Detect which cell encompasses the target text, then output its (x, y) center coordinate. 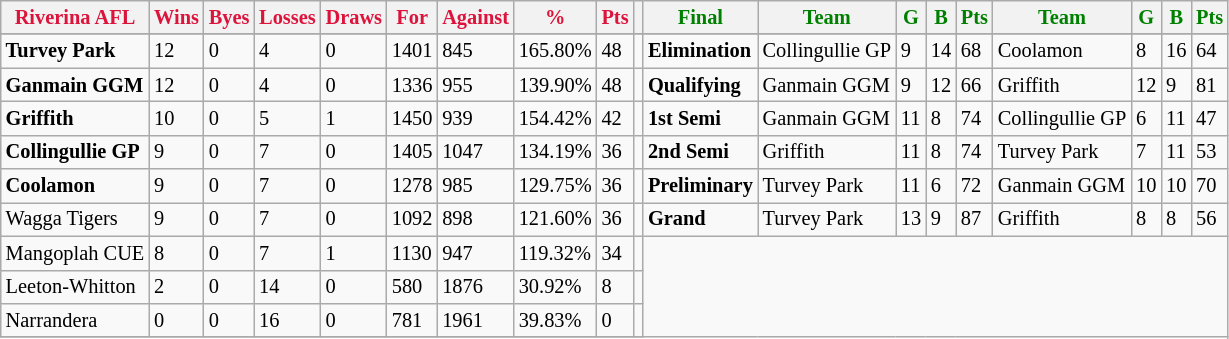
Losses (287, 17)
Byes (229, 17)
Qualifying (700, 85)
64 (1210, 51)
165.80% (556, 51)
781 (412, 320)
56 (1210, 219)
939 (476, 118)
1130 (412, 253)
1st Semi (700, 118)
Preliminary (700, 186)
34 (616, 253)
Wins (176, 17)
66 (974, 85)
Wagga Tigers (75, 219)
47 (1210, 118)
1450 (412, 118)
985 (476, 186)
898 (476, 219)
1336 (412, 85)
Narrandera (75, 320)
1961 (476, 320)
30.92% (556, 287)
68 (974, 51)
53 (1210, 152)
947 (476, 253)
70 (1210, 186)
580 (412, 287)
Against (476, 17)
845 (476, 51)
2 (176, 287)
119.32% (556, 253)
955 (476, 85)
134.19% (556, 152)
13 (911, 219)
129.75% (556, 186)
87 (974, 219)
1401 (412, 51)
% (556, 17)
5 (287, 118)
139.90% (556, 85)
154.42% (556, 118)
Mangoplah CUE (75, 253)
Draws (354, 17)
Grand (700, 219)
Elimination (700, 51)
Final (700, 17)
1047 (476, 152)
72 (974, 186)
For (412, 17)
1092 (412, 219)
2nd Semi (700, 152)
39.83% (556, 320)
Leeton-Whitton (75, 287)
81 (1210, 85)
1278 (412, 186)
Riverina AFL (75, 17)
1405 (412, 152)
42 (616, 118)
121.60% (556, 219)
1876 (476, 287)
